Capture the cell that displays the provided text and extract its (x, y) central coordinate. 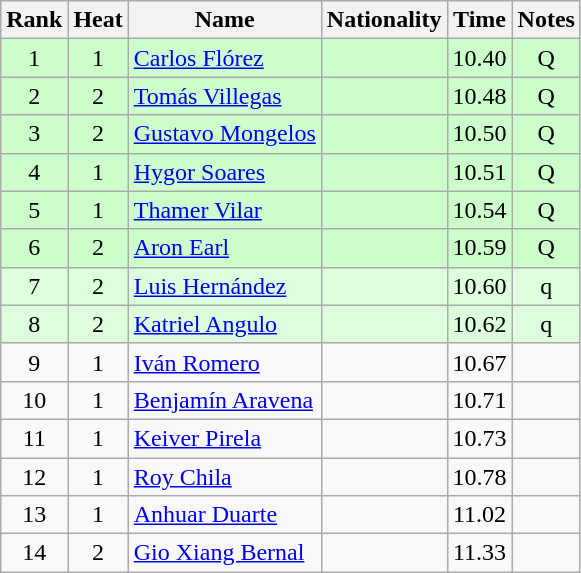
Aron Earl (224, 248)
10.67 (480, 362)
Hygor Soares (224, 172)
10.62 (480, 324)
Thamer Vilar (224, 210)
Gustavo Mongelos (224, 134)
Name (224, 20)
Tomás Villegas (224, 96)
14 (34, 553)
6 (34, 248)
Notes (546, 20)
10.71 (480, 400)
Iván Romero (224, 362)
11.33 (480, 553)
Heat (98, 20)
Nationality (384, 20)
10.59 (480, 248)
13 (34, 515)
10.50 (480, 134)
4 (34, 172)
12 (34, 477)
10.73 (480, 438)
Benjamín Aravena (224, 400)
10.51 (480, 172)
Carlos Flórez (224, 58)
11 (34, 438)
11.02 (480, 515)
Keiver Pirela (224, 438)
7 (34, 286)
Roy Chila (224, 477)
Gio Xiang Bernal (224, 553)
Luis Hernández (224, 286)
Time (480, 20)
10.40 (480, 58)
10 (34, 400)
10.60 (480, 286)
10.54 (480, 210)
3 (34, 134)
Rank (34, 20)
5 (34, 210)
9 (34, 362)
Anhuar Duarte (224, 515)
8 (34, 324)
10.78 (480, 477)
Katriel Angulo (224, 324)
10.48 (480, 96)
